Identify which cell holds the provided text, then report its [X, Y] central coordinate. 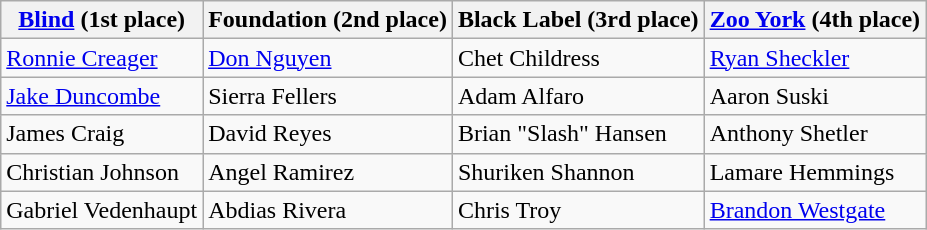
Chris Troy [578, 210]
Don Nguyen [328, 58]
Brian "Slash" Hansen [578, 134]
Christian Johnson [102, 172]
Gabriel Vedenhaupt [102, 210]
Adam Alfaro [578, 96]
Brandon Westgate [815, 210]
Zoo York (4th place) [815, 20]
Jake Duncombe [102, 96]
Abdias Rivera [328, 210]
Angel Ramirez [328, 172]
James Craig [102, 134]
Chet Childress [578, 58]
Ronnie Creager [102, 58]
Blind (1st place) [102, 20]
Shuriken Shannon [578, 172]
Sierra Fellers [328, 96]
Foundation (2nd place) [328, 20]
Anthony Shetler [815, 134]
Black Label (3rd place) [578, 20]
Ryan Sheckler [815, 58]
Lamare Hemmings [815, 172]
David Reyes [328, 134]
Aaron Suski [815, 96]
